Find where the given text appears and provide that cell's center as (X, Y) coordinate. 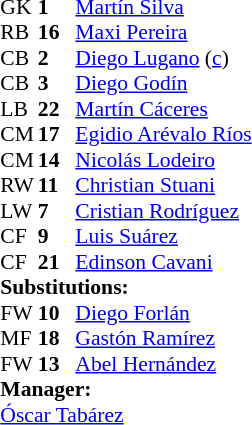
2 (57, 58)
11 (57, 185)
MF (19, 339)
22 (57, 109)
RB (19, 33)
10 (57, 313)
18 (57, 339)
Gastón Ramírez (163, 339)
LB (19, 109)
Abel Hernández (163, 364)
Manager: (126, 389)
17 (57, 135)
7 (57, 211)
16 (57, 33)
Luis Suárez (163, 237)
Diego Lugano (c) (163, 58)
Maxi Pereira (163, 33)
14 (57, 160)
13 (57, 364)
Martín Cáceres (163, 109)
9 (57, 237)
Diego Godín (163, 83)
21 (57, 262)
Cristian Rodríguez (163, 211)
LW (19, 211)
Egidio Arévalo Ríos (163, 135)
3 (57, 83)
Diego Forlán (163, 313)
RW (19, 185)
Christian Stuani (163, 185)
Nicolás Lodeiro (163, 160)
Edinson Cavani (163, 262)
Substitutions: (126, 287)
